From the cell containing the given text, extract its center point as [X, Y] coordinate. 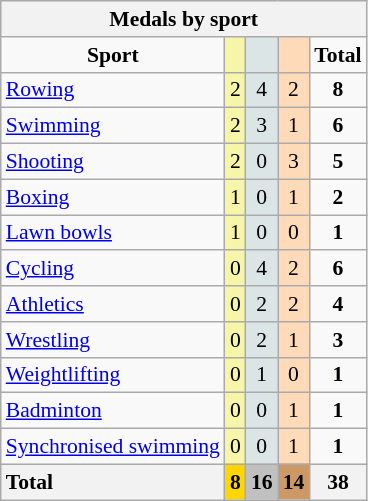
Medals by sport [184, 19]
Weightlifting [113, 375]
Synchronised swimming [113, 447]
Rowing [113, 90]
38 [338, 482]
Cycling [113, 269]
5 [338, 162]
Badminton [113, 411]
14 [294, 482]
Boxing [113, 197]
16 [262, 482]
Swimming [113, 126]
Lawn bowls [113, 233]
Wrestling [113, 340]
Athletics [113, 304]
Shooting [113, 162]
Sport [113, 55]
